Return (x, y) of the center of cell containing provided text 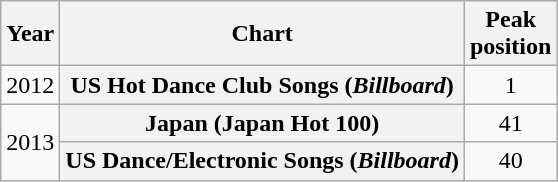
1 (510, 85)
2012 (30, 85)
2013 (30, 142)
US Dance/Electronic Songs (Billboard) (262, 161)
41 (510, 123)
Japan (Japan Hot 100) (262, 123)
Peakposition (510, 34)
US Hot Dance Club Songs (Billboard) (262, 85)
Year (30, 34)
40 (510, 161)
Chart (262, 34)
